For the text-containing cell, return its midpoint in (X, Y) coordinate format. 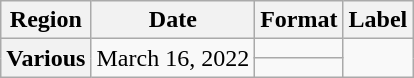
Various (46, 58)
March 16, 2022 (173, 58)
Date (173, 20)
Format (299, 20)
Region (46, 20)
Label (378, 20)
